From the cell containing the given text, extract its center point as [x, y] coordinate. 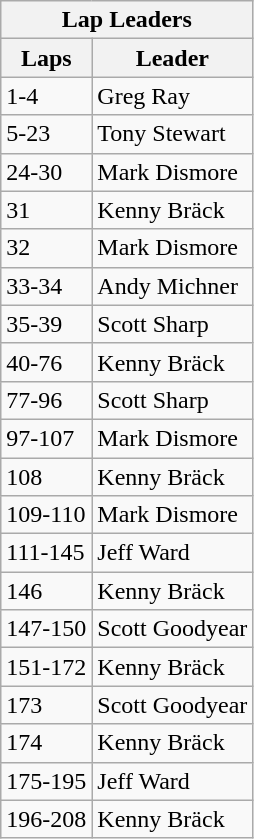
111-145 [46, 553]
5-23 [46, 134]
146 [46, 591]
32 [46, 248]
174 [46, 743]
33-34 [46, 286]
196-208 [46, 819]
77-96 [46, 400]
151-172 [46, 667]
40-76 [46, 362]
Leader [172, 58]
Lap Leaders [127, 20]
31 [46, 210]
24-30 [46, 172]
Andy Michner [172, 286]
173 [46, 705]
147-150 [46, 629]
Laps [46, 58]
1-4 [46, 96]
97-107 [46, 438]
Greg Ray [172, 96]
175-195 [46, 781]
35-39 [46, 324]
Tony Stewart [172, 134]
109-110 [46, 515]
108 [46, 477]
